Return (x, y) of the center of cell containing provided text 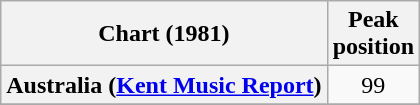
99 (373, 85)
Peakposition (373, 34)
Australia (Kent Music Report) (164, 85)
Chart (1981) (164, 34)
